Locate the cell with the specified text and output its [x, y] center coordinate. 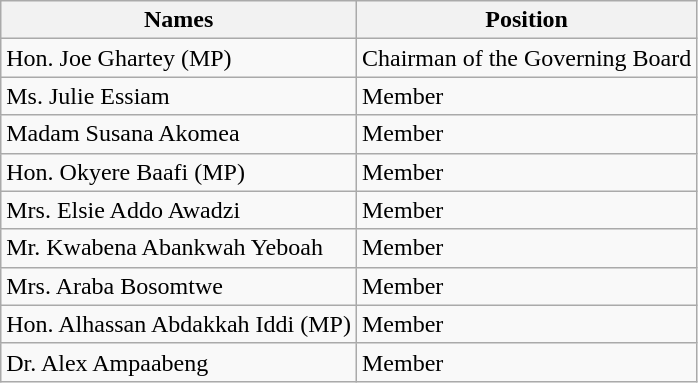
Hon. Alhassan Abdakkah Iddi (MP) [179, 324]
Chairman of the Governing Board [526, 58]
Hon. Okyere Baafi (MP) [179, 172]
Mrs. Elsie Addo Awadzi [179, 210]
Madam Susana Akomea [179, 134]
Position [526, 20]
Mr. Kwabena Abankwah Yeboah [179, 248]
Ms. Julie Essiam [179, 96]
Dr. Alex Ampaabeng [179, 362]
Names [179, 20]
Hon. Joe Ghartey (MP) [179, 58]
Mrs. Araba Bosomtwe [179, 286]
